Detect which cell encompasses the target text, then output its (x, y) center coordinate. 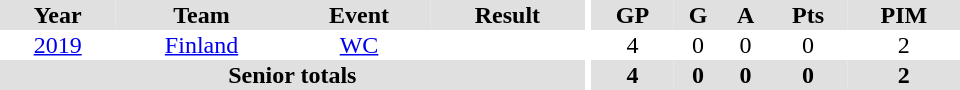
2019 (58, 45)
Result (507, 15)
Senior totals (292, 75)
WC (359, 45)
Finland (202, 45)
GP (632, 15)
Event (359, 15)
A (746, 15)
Year (58, 15)
PIM (904, 15)
Pts (808, 15)
G (698, 15)
Team (202, 15)
